Extract the (X, Y) coordinate from the center of the cell holding the provided text.  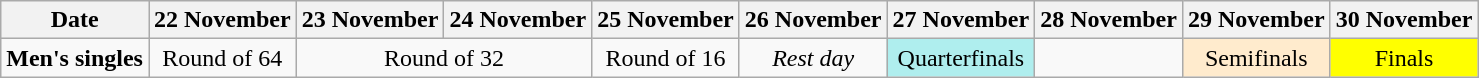
Round of 64 (222, 58)
27 November (961, 20)
Round of 16 (666, 58)
24 November (518, 20)
26 November (813, 20)
Round of 32 (444, 58)
Finals (1404, 58)
Date (75, 20)
29 November (1256, 20)
28 November (1109, 20)
22 November (222, 20)
30 November (1404, 20)
25 November (666, 20)
Rest day (813, 58)
Quarterfinals (961, 58)
23 November (370, 20)
Semifinals (1256, 58)
Men's singles (75, 58)
